Detect which cell encompasses the target text, then output its (x, y) center coordinate. 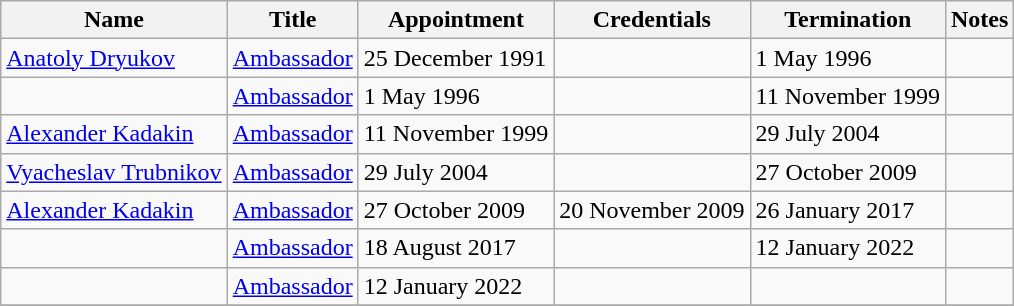
Credentials (652, 20)
Title (292, 20)
Appointment (456, 20)
Vyacheslav Trubnikov (114, 172)
Notes (979, 20)
26 January 2017 (848, 210)
18 August 2017 (456, 248)
25 December 1991 (456, 58)
Name (114, 20)
Termination (848, 20)
Anatoly Dryukov (114, 58)
20 November 2009 (652, 210)
